From the cell containing the given text, extract its center point as (x, y) coordinate. 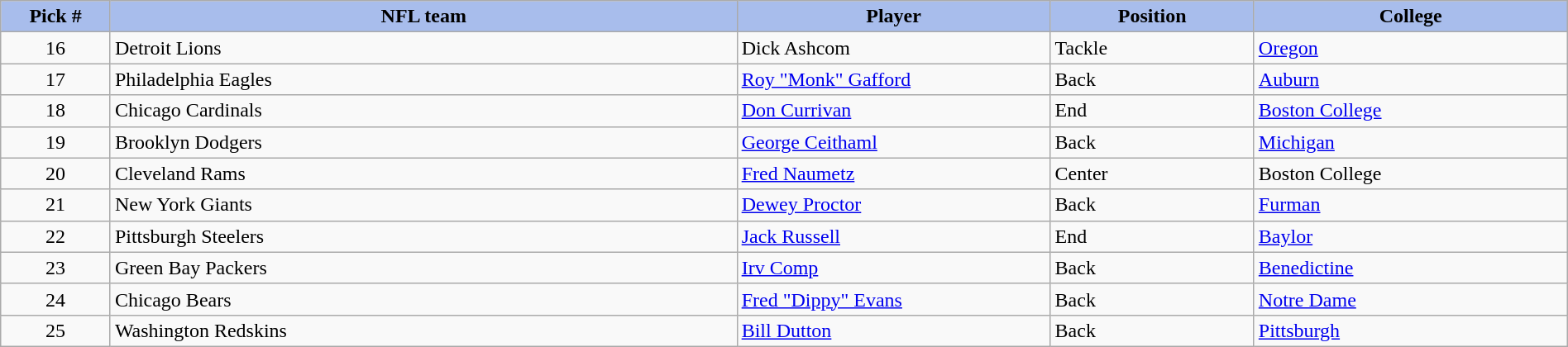
New York Giants (423, 205)
Dick Ashcom (893, 48)
Chicago Bears (423, 299)
20 (56, 173)
Pittsburgh (1411, 330)
Dewey Proctor (893, 205)
Benedictine (1411, 268)
Roy "Monk" Gafford (893, 79)
Bill Dutton (893, 330)
Tackle (1152, 48)
Player (893, 17)
Irv Comp (893, 268)
NFL team (423, 17)
Oregon (1411, 48)
22 (56, 236)
18 (56, 111)
16 (56, 48)
Fred Naumetz (893, 173)
Pick # (56, 17)
Center (1152, 173)
Baylor (1411, 236)
Michigan (1411, 142)
25 (56, 330)
Pittsburgh Steelers (423, 236)
Chicago Cardinals (423, 111)
23 (56, 268)
Detroit Lions (423, 48)
24 (56, 299)
College (1411, 17)
Don Currivan (893, 111)
Furman (1411, 205)
17 (56, 79)
Auburn (1411, 79)
Green Bay Packers (423, 268)
19 (56, 142)
Position (1152, 17)
Cleveland Rams (423, 173)
21 (56, 205)
Notre Dame (1411, 299)
Washington Redskins (423, 330)
George Ceithaml (893, 142)
Brooklyn Dodgers (423, 142)
Jack Russell (893, 236)
Philadelphia Eagles (423, 79)
Fred "Dippy" Evans (893, 299)
